Provide the [X, Y] coordinate of the cell's center where the given text is located.  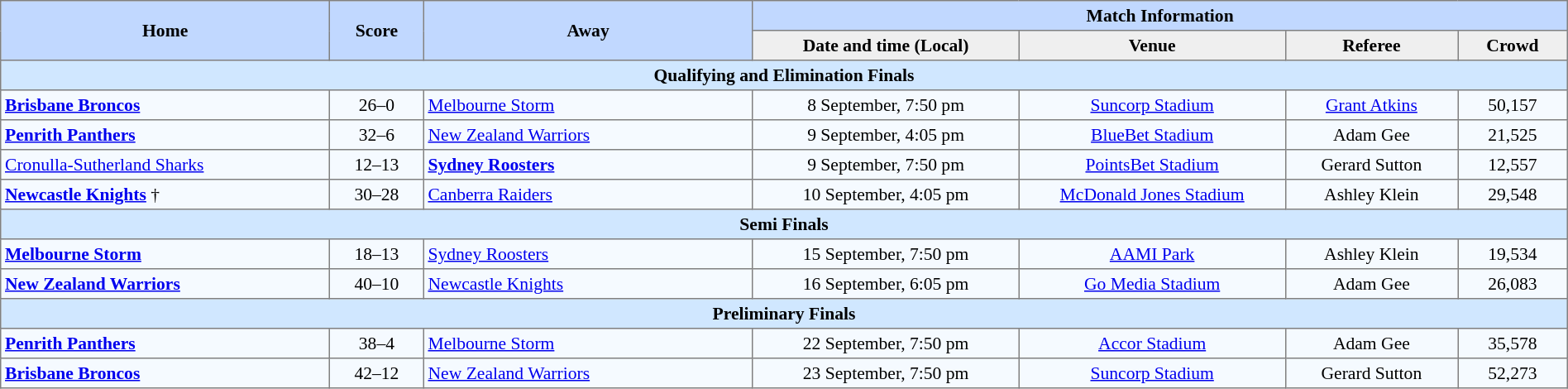
32–6 [377, 135]
Date and time (Local) [886, 46]
Newcastle Knights [588, 284]
12,557 [1513, 165]
Venue [1152, 46]
Canberra Raiders [588, 194]
9 September, 7:50 pm [886, 165]
BlueBet Stadium [1152, 135]
42–12 [377, 373]
12–13 [377, 165]
38–4 [377, 343]
Cronulla-Sutherland Sharks [165, 165]
21,525 [1513, 135]
52,273 [1513, 373]
26–0 [377, 105]
15 September, 7:50 pm [886, 254]
AAMI Park [1152, 254]
Preliminary Finals [784, 314]
Qualifying and Elimination Finals [784, 75]
Referee [1371, 46]
23 September, 7:50 pm [886, 373]
McDonald Jones Stadium [1152, 194]
Score [377, 31]
Away [588, 31]
10 September, 4:05 pm [886, 194]
18–13 [377, 254]
Go Media Stadium [1152, 284]
Newcastle Knights † [165, 194]
26,083 [1513, 284]
40–10 [377, 284]
9 September, 4:05 pm [886, 135]
50,157 [1513, 105]
29,548 [1513, 194]
30–28 [377, 194]
19,534 [1513, 254]
Match Information [1159, 16]
Home [165, 31]
16 September, 6:05 pm [886, 284]
Crowd [1513, 46]
Grant Atkins [1371, 105]
PointsBet Stadium [1152, 165]
8 September, 7:50 pm [886, 105]
Accor Stadium [1152, 343]
22 September, 7:50 pm [886, 343]
Semi Finals [784, 224]
35,578 [1513, 343]
